Search for the cell housing the specified text and yield its [X, Y] center coordinate. 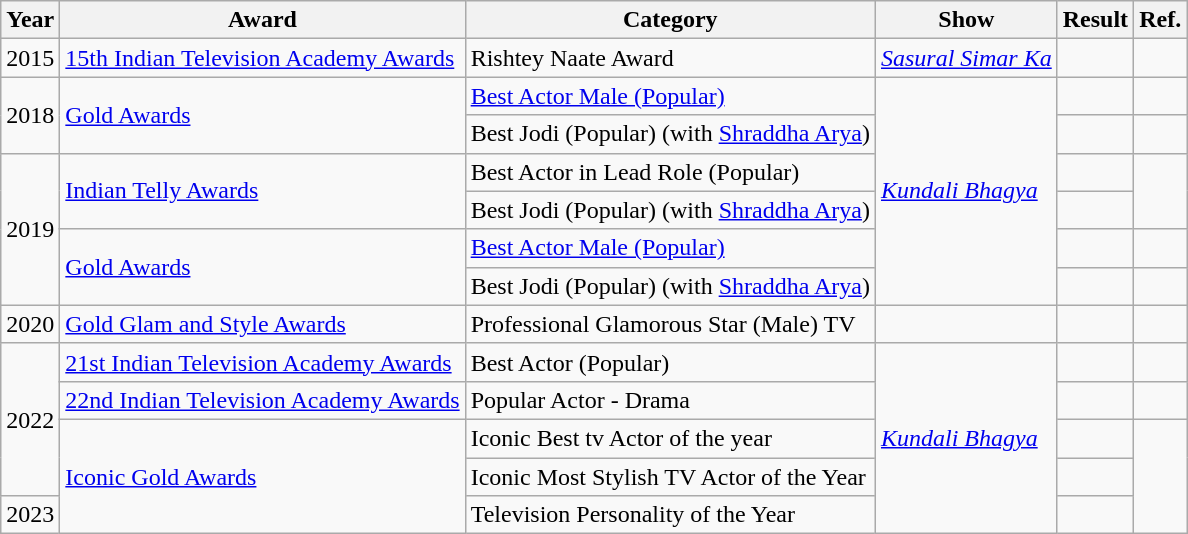
Iconic Best tv Actor of the year [670, 438]
15th Indian Television Academy Awards [262, 58]
2023 [30, 515]
Rishtey Naate Award [670, 58]
2020 [30, 324]
Best Actor in Lead Role (Popular) [670, 172]
Popular Actor - Drama [670, 400]
Category [670, 20]
Iconic Gold Awards [262, 476]
Ref. [1160, 20]
21st Indian Television Academy Awards [262, 362]
22nd Indian Television Academy Awards [262, 400]
Indian Telly Awards [262, 191]
Professional Glamorous Star (Male) TV [670, 324]
2019 [30, 229]
Best Actor (Popular) [670, 362]
Year [30, 20]
Television Personality of the Year [670, 515]
2022 [30, 419]
Result [1095, 20]
Gold Glam and Style Awards [262, 324]
Show [966, 20]
2015 [30, 58]
Iconic Most Stylish TV Actor of the Year [670, 477]
Award [262, 20]
2018 [30, 115]
Sasural Simar Ka [966, 58]
